Detect which cell encompasses the target text, then output its (X, Y) center coordinate. 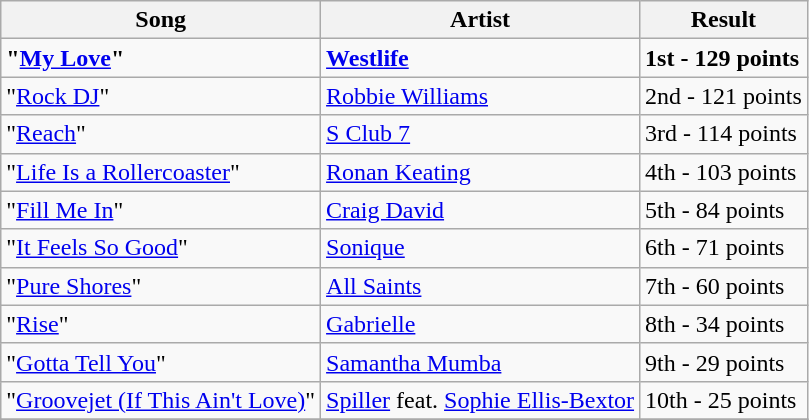
Sonique (480, 248)
Craig David (480, 210)
"Rise" (161, 324)
All Saints (480, 286)
Artist (480, 20)
"My Love" (161, 58)
Song (161, 20)
"Pure Shores" (161, 286)
"Groovejet (If This Ain't Love)" (161, 400)
3rd - 114 points (724, 134)
9th - 29 points (724, 362)
Samantha Mumba (480, 362)
"Gotta Tell You" (161, 362)
"Life Is a Rollercoaster" (161, 172)
5th - 84 points (724, 210)
1st - 129 points (724, 58)
Spiller feat. Sophie Ellis-Bextor (480, 400)
8th - 34 points (724, 324)
Ronan Keating (480, 172)
6th - 71 points (724, 248)
4th - 103 points (724, 172)
Gabrielle (480, 324)
10th - 25 points (724, 400)
2nd - 121 points (724, 96)
"Rock DJ" (161, 96)
"Reach" (161, 134)
S Club 7 (480, 134)
"Fill Me In" (161, 210)
"It Feels So Good" (161, 248)
Westlife (480, 58)
Result (724, 20)
Robbie Williams (480, 96)
7th - 60 points (724, 286)
